Search for the cell housing the specified text and yield its [x, y] center coordinate. 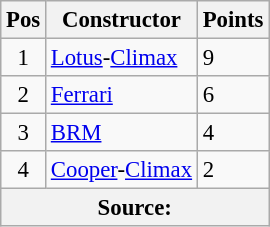
6 [232, 95]
Points [232, 20]
Cooper-Climax [122, 170]
1 [24, 58]
Lotus-Climax [122, 58]
Pos [24, 20]
Ferrari [122, 95]
9 [232, 58]
3 [24, 133]
Source: [135, 208]
BRM [122, 133]
Constructor [122, 20]
